Search for the cell housing the specified text and yield its (x, y) center coordinate. 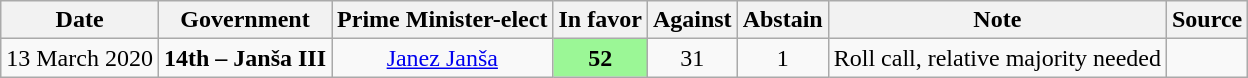
Date (80, 20)
In favor (600, 20)
Janez Janša (442, 58)
Roll call, relative majority needed (997, 58)
Against (692, 20)
14th – Janša III (244, 58)
31 (692, 58)
52 (600, 58)
Note (997, 20)
Abstain (782, 20)
Prime Minister-elect (442, 20)
Source (1206, 20)
1 (782, 58)
13 March 2020 (80, 58)
Government (244, 20)
